Return the [x, y] coordinate for the center point of the cell that contains the specified text.  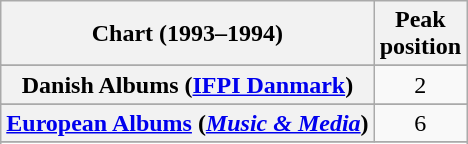
2 [420, 85]
Danish Albums (IFPI Danmark) [188, 85]
European Albums (Music & Media) [188, 123]
Chart (1993–1994) [188, 34]
6 [420, 123]
Peakposition [420, 34]
